Detect which cell encompasses the target text, then output its (X, Y) center coordinate. 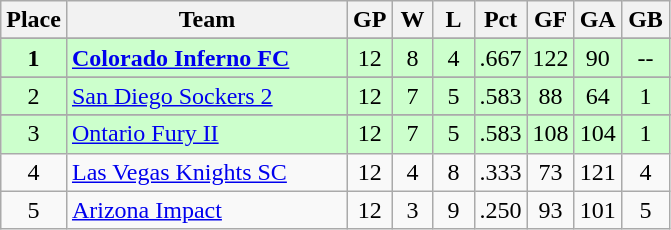
73 (550, 172)
104 (598, 134)
GB (646, 20)
L (454, 20)
9 (454, 210)
W (412, 20)
Pct (500, 20)
Las Vegas Knights SC (206, 172)
San Diego Sockers 2 (206, 96)
121 (598, 172)
64 (598, 96)
.250 (500, 210)
Place (34, 20)
Team (206, 20)
Arizona Impact (206, 210)
GA (598, 20)
2 (34, 96)
101 (598, 210)
.333 (500, 172)
122 (550, 58)
GF (550, 20)
108 (550, 134)
Ontario Fury II (206, 134)
Colorado Inferno FC (206, 58)
93 (550, 210)
-- (646, 58)
GP (370, 20)
.667 (500, 58)
90 (598, 58)
88 (550, 96)
